Search for the cell housing the specified text and yield its [X, Y] center coordinate. 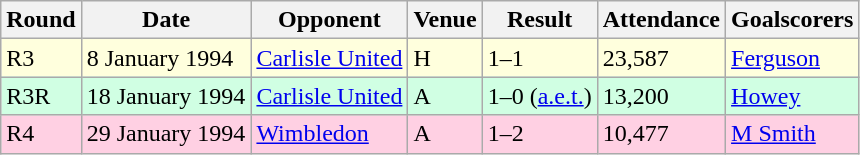
Result [540, 20]
Opponent [330, 20]
1–0 (a.e.t.) [540, 96]
R3R [41, 96]
Wimbledon [330, 134]
Venue [445, 20]
R3 [41, 58]
Attendance [661, 20]
8 January 1994 [166, 58]
Date [166, 20]
1–2 [540, 134]
23,587 [661, 58]
Ferguson [792, 58]
M Smith [792, 134]
Goalscorers [792, 20]
1–1 [540, 58]
R4 [41, 134]
Round [41, 20]
18 January 1994 [166, 96]
10,477 [661, 134]
13,200 [661, 96]
29 January 1994 [166, 134]
H [445, 58]
Howey [792, 96]
